Locate the cell with the specified text and output its (x, y) center coordinate. 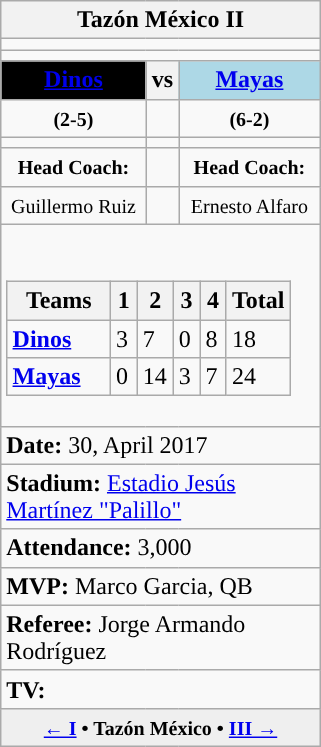
Teams 1 2 3 4 Total Dinos 3 7 0 8 18 Mayas 0 14 3 7 24 (161, 325)
18 (258, 339)
1 (124, 301)
Stadium: Estadio Jesús Martínez "Palillo" (161, 496)
8 (214, 339)
Teams (59, 301)
4 (214, 301)
Attendance: 3,000 (161, 548)
(6-2) (250, 118)
14 (155, 377)
Guillermo Ruiz (74, 205)
vs (162, 80)
MVP: Marco Garcia, QB (161, 586)
TV: (161, 689)
2 (155, 301)
← I • Tazón México • III → (161, 727)
Tazón México II (161, 20)
Total (258, 301)
Ernesto Alfaro (250, 205)
24 (258, 377)
Date: 30, April 2017 (161, 445)
Referee: Jorge Armando Rodríguez (161, 638)
(2-5) (74, 118)
